Return (X, Y) of the center of cell containing provided text 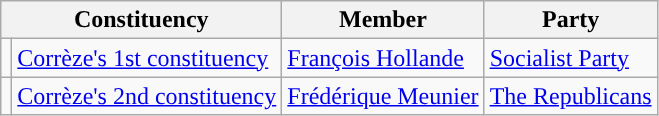
Member (383, 20)
Corrèze's 1st constituency (147, 58)
Socialist Party (570, 58)
Corrèze's 2nd constituency (147, 96)
Party (570, 20)
Frédérique Meunier (383, 96)
The Republicans (570, 96)
Constituency (142, 20)
François Hollande (383, 58)
